Capture the cell that displays the provided text and extract its (x, y) central coordinate. 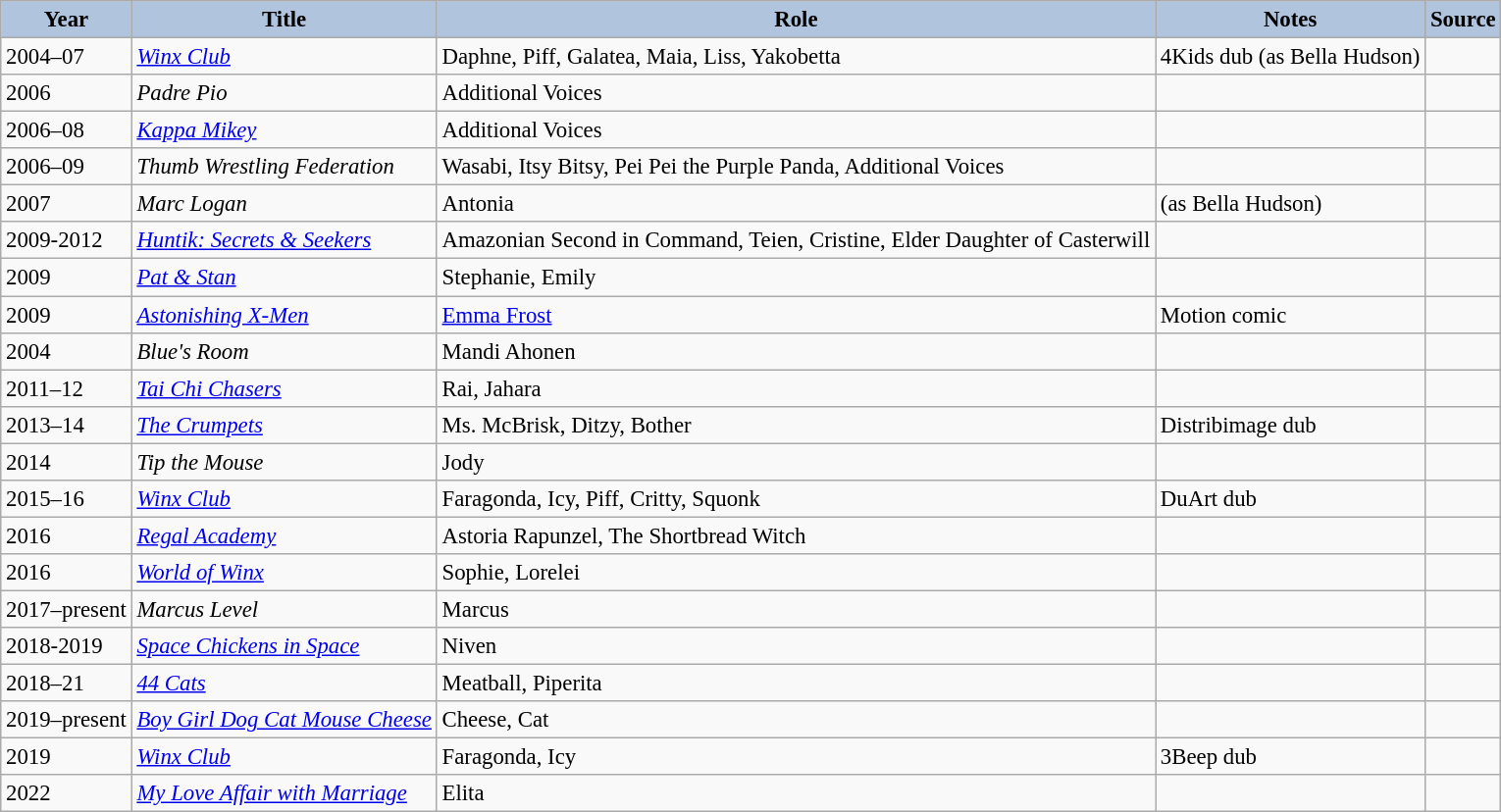
2022 (67, 793)
2011–12 (67, 388)
Jody (796, 462)
Title (285, 20)
2015–16 (67, 499)
2019–present (67, 720)
Tai Chi Chasers (285, 388)
2006–09 (67, 167)
Stephanie, Emily (796, 278)
4Kids dub (as Bella Hudson) (1291, 57)
Mandi Ahonen (796, 351)
Antonia (796, 204)
44 Cats (285, 684)
Astoria Rapunzel, The Shortbread Witch (796, 535)
Year (67, 20)
Amazonian Second in Command, Teien, Cristine, Elder Daughter of Casterwill (796, 240)
Regal Academy (285, 535)
2018-2019 (67, 646)
2006 (67, 93)
Astonishing X-Men (285, 315)
Tip the Mouse (285, 462)
Ms. McBrisk, Ditzy, Bother (796, 425)
Sophie, Lorelei (796, 573)
Meatball, Piperita (796, 684)
Marcus (796, 609)
The Crumpets (285, 425)
Wasabi, Itsy Bitsy, Pei Pei the Purple Panda, Additional Voices (796, 167)
Huntik: Secrets & Seekers (285, 240)
2017–present (67, 609)
2006–08 (67, 130)
Daphne, Piff, Galatea, Maia, Liss, Yakobetta (796, 57)
2013–14 (67, 425)
Thumb Wrestling Federation (285, 167)
2018–21 (67, 684)
2019 (67, 757)
2007 (67, 204)
Niven (796, 646)
(as Bella Hudson) (1291, 204)
Faragonda, Icy (796, 757)
World of Winx (285, 573)
2014 (67, 462)
2004 (67, 351)
Role (796, 20)
Boy Girl Dog Cat Mouse Cheese (285, 720)
Distribimage dub (1291, 425)
Rai, Jahara (796, 388)
2004–07 (67, 57)
Kappa Mikey (285, 130)
Emma Frost (796, 315)
2009-2012 (67, 240)
My Love Affair with Marriage (285, 793)
Elita (796, 793)
Cheese, Cat (796, 720)
Padre Pio (285, 93)
Faragonda, Icy, Piff, Critty, Squonk (796, 499)
Space Chickens in Space (285, 646)
Notes (1291, 20)
Source (1464, 20)
Motion comic (1291, 315)
Blue's Room (285, 351)
Marcus Level (285, 609)
3Beep dub (1291, 757)
DuArt dub (1291, 499)
Pat & Stan (285, 278)
Marc Logan (285, 204)
